Identify which cell holds the provided text, then report its (x, y) central coordinate. 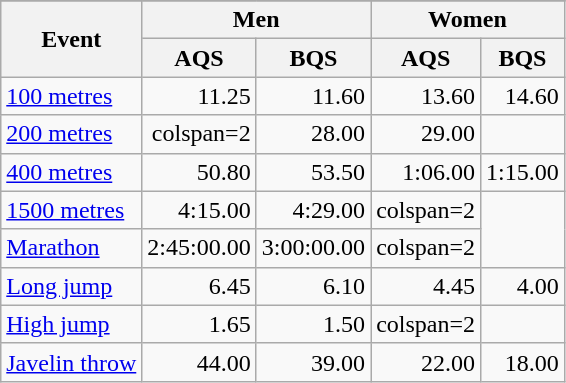
Event (72, 39)
2:45:00.00 (199, 248)
1500 metres (72, 210)
4.45 (426, 286)
1:15.00 (523, 172)
4.00 (523, 286)
44.00 (199, 362)
14.60 (523, 96)
50.80 (199, 172)
200 metres (72, 134)
Long jump (72, 286)
Marathon (72, 248)
4:15.00 (199, 210)
1.65 (199, 324)
4:29.00 (313, 210)
13.60 (426, 96)
400 metres (72, 172)
6.45 (199, 286)
29.00 (426, 134)
High jump (72, 324)
11.25 (199, 96)
1:06.00 (426, 172)
Javelin throw (72, 362)
Women (468, 20)
6.10 (313, 286)
Men (256, 20)
39.00 (313, 362)
3:00:00.00 (313, 248)
1.50 (313, 324)
11.60 (313, 96)
18.00 (523, 362)
28.00 (313, 134)
100 metres (72, 96)
53.50 (313, 172)
22.00 (426, 362)
